Find where the given text appears and provide that cell's center as [x, y] coordinate. 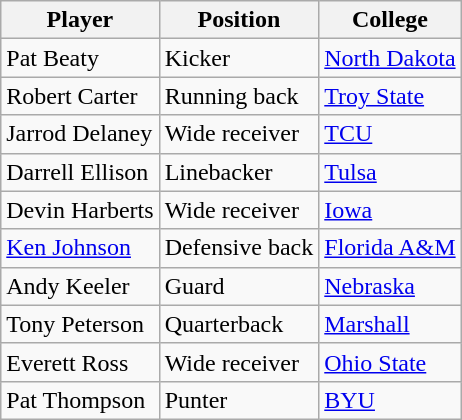
Player [80, 20]
Pat Beaty [80, 58]
Pat Thompson [80, 400]
Florida A&M [390, 248]
Tulsa [390, 172]
Kicker [239, 58]
Troy State [390, 96]
College [390, 20]
Darrell Ellison [80, 172]
Tony Peterson [80, 324]
Andy Keeler [80, 286]
Robert Carter [80, 96]
North Dakota [390, 58]
Running back [239, 96]
Position [239, 20]
Jarrod Delaney [80, 134]
Linebacker [239, 172]
Guard [239, 286]
Punter [239, 400]
Ohio State [390, 362]
Nebraska [390, 286]
Ken Johnson [80, 248]
Marshall [390, 324]
Quarterback [239, 324]
BYU [390, 400]
Iowa [390, 210]
Devin Harberts [80, 210]
Defensive back [239, 248]
TCU [390, 134]
Everett Ross [80, 362]
